Extract the (X, Y) coordinate from the center of the cell holding the provided text.  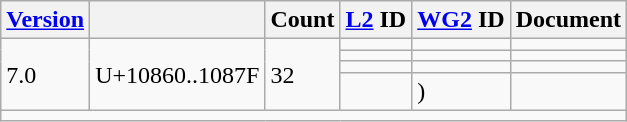
Document (568, 20)
L2 ID (376, 20)
7.0 (46, 74)
) (461, 91)
32 (302, 74)
Count (302, 20)
WG2 ID (461, 20)
Version (46, 20)
U+10860..1087F (178, 74)
